Return the (x, y) coordinate for the center point of the cell that contains the specified text.  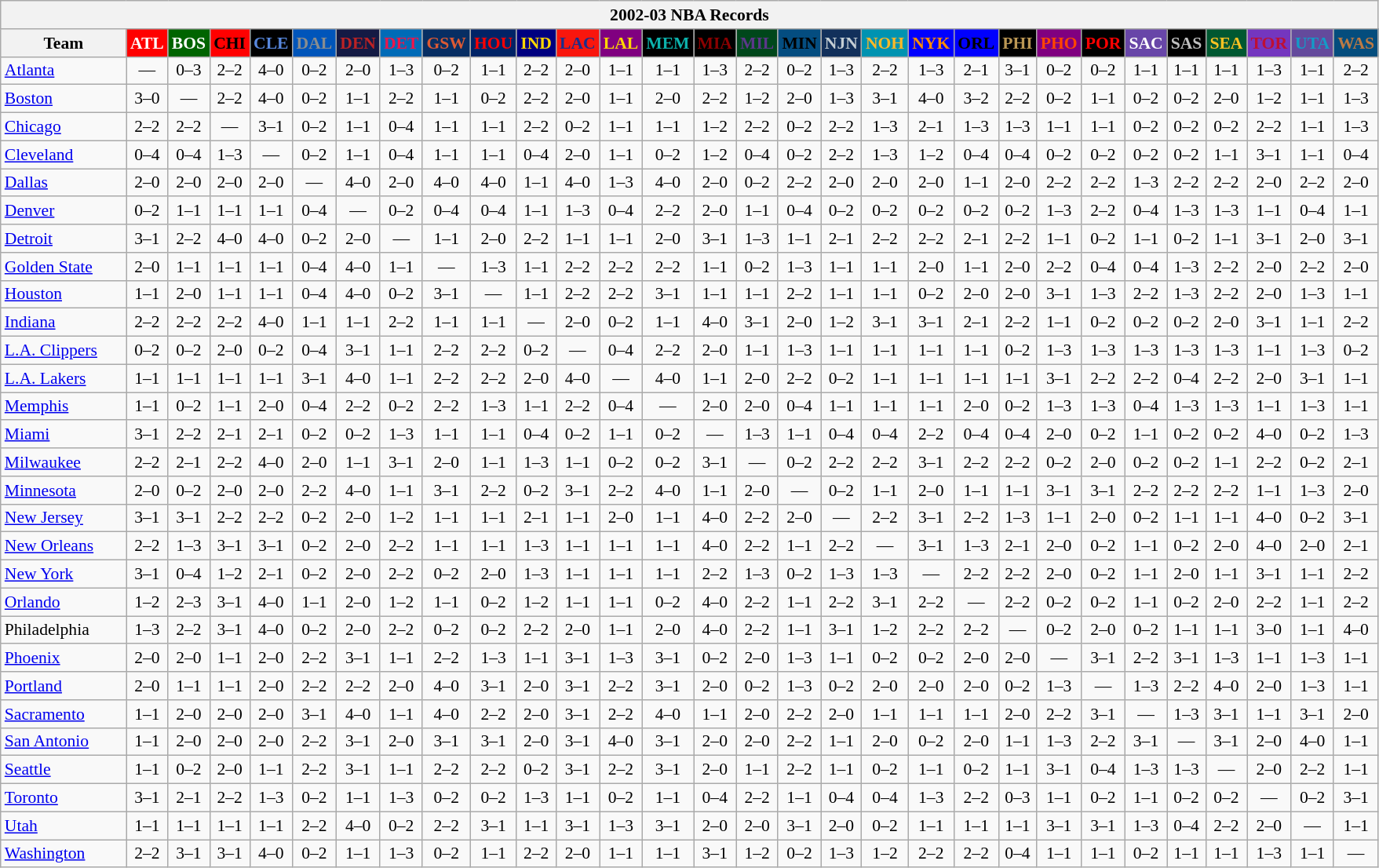
New Jersey (64, 518)
Dallas (64, 183)
CHI (229, 43)
DEN (358, 43)
SEA (1226, 43)
NJN (841, 43)
Seattle (64, 770)
Sacramento (64, 714)
NYK (931, 43)
LAL (622, 43)
CLE (272, 43)
DET (402, 43)
MIA (715, 43)
Washington (64, 854)
ATL (148, 43)
Toronto (64, 798)
ORL (976, 43)
Milwaukee (64, 462)
Phoenix (64, 658)
San Antonio (64, 742)
Detroit (64, 239)
Minnesota (64, 491)
New York (64, 574)
SAC (1146, 43)
LAC (578, 43)
GSW (446, 43)
L.A. Clippers (64, 351)
Utah (64, 826)
Orlando (64, 602)
Boston (64, 99)
POR (1104, 43)
2002-03 NBA Records (689, 15)
SAS (1187, 43)
2–3 (188, 602)
L.A. Lakers (64, 378)
HOU (493, 43)
UTA (1312, 43)
Indiana (64, 323)
Philadelphia (64, 630)
Miami (64, 435)
Team (64, 43)
Cleveland (64, 155)
Memphis (64, 407)
PHI (1017, 43)
Atlanta (64, 71)
MIN (799, 43)
MIL (757, 43)
NOH (885, 43)
PHO (1060, 43)
Portland (64, 686)
IND (536, 43)
WAS (1356, 43)
BOS (188, 43)
New Orleans (64, 546)
Chicago (64, 127)
DAL (315, 43)
TOR (1270, 43)
Denver (64, 211)
MEM (667, 43)
Golden State (64, 267)
3–2 (976, 99)
Houston (64, 294)
